Scan for the cell matching the given text and deliver its (x, y) coordinate at center. 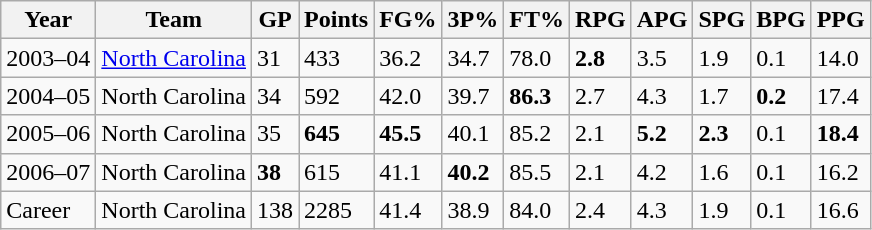
615 (336, 172)
42.0 (408, 96)
2.4 (601, 210)
433 (336, 58)
PPG (840, 20)
16.2 (840, 172)
0.2 (781, 96)
85.5 (537, 172)
31 (276, 58)
35 (276, 134)
645 (336, 134)
Points (336, 20)
4.2 (662, 172)
RPG (601, 20)
38.9 (473, 210)
41.1 (408, 172)
14.0 (840, 58)
2.8 (601, 58)
36.2 (408, 58)
FG% (408, 20)
Team (174, 20)
3P% (473, 20)
39.7 (473, 96)
2.3 (722, 134)
86.3 (537, 96)
Career (48, 210)
18.4 (840, 134)
138 (276, 210)
SPG (722, 20)
40.1 (473, 134)
APG (662, 20)
FT% (537, 20)
16.6 (840, 210)
34 (276, 96)
45.5 (408, 134)
85.2 (537, 134)
38 (276, 172)
84.0 (537, 210)
41.4 (408, 210)
2005–06 (48, 134)
BPG (781, 20)
78.0 (537, 58)
17.4 (840, 96)
2.7 (601, 96)
Year (48, 20)
2006–07 (48, 172)
2285 (336, 210)
GP (276, 20)
592 (336, 96)
2003–04 (48, 58)
34.7 (473, 58)
1.7 (722, 96)
40.2 (473, 172)
5.2 (662, 134)
3.5 (662, 58)
2004–05 (48, 96)
1.6 (722, 172)
